Capture the cell that displays the provided text and extract its (x, y) central coordinate. 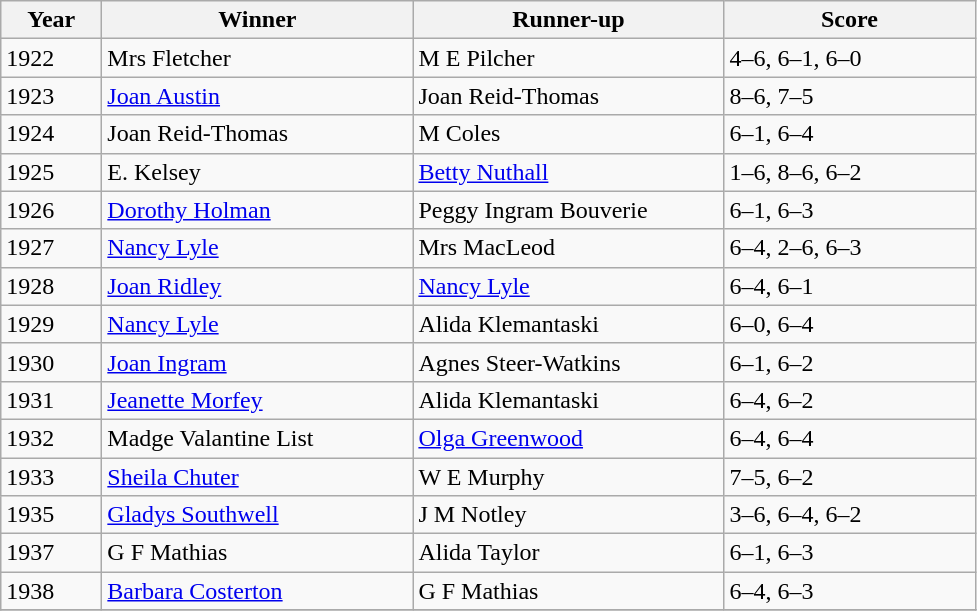
6–4, 6–4 (850, 438)
Year (52, 20)
Runner-up (568, 20)
Score (850, 20)
4–6, 6–1, 6–0 (850, 58)
6–4, 6–2 (850, 400)
1938 (52, 591)
6–0, 6–4 (850, 324)
6–4, 6–1 (850, 286)
1935 (52, 515)
Dorothy Holman (258, 210)
1926 (52, 210)
1932 (52, 438)
1–6, 8–6, 6–2 (850, 172)
1924 (52, 134)
Peggy Ingram Bouverie (568, 210)
1933 (52, 477)
1937 (52, 553)
Mrs Fletcher (258, 58)
Joan Austin (258, 96)
1931 (52, 400)
1928 (52, 286)
8–6, 7–5 (850, 96)
Betty Nuthall (568, 172)
Olga Greenwood (568, 438)
1923 (52, 96)
Jeanette Morfey (258, 400)
Gladys Southwell (258, 515)
Madge Valantine List (258, 438)
Mrs MacLeod (568, 248)
1927 (52, 248)
E. Kelsey (258, 172)
Agnes Steer-Watkins (568, 362)
Sheila Chuter (258, 477)
6–4, 2–6, 6–3 (850, 248)
Winner (258, 20)
Alida Taylor (568, 553)
M Coles (568, 134)
7–5, 6–2 (850, 477)
Joan Ingram (258, 362)
1930 (52, 362)
W E Murphy (568, 477)
3–6, 6–4, 6–2 (850, 515)
Joan Ridley (258, 286)
J M Notley (568, 515)
6–1, 6–4 (850, 134)
1925 (52, 172)
1922 (52, 58)
M E Pilcher (568, 58)
6–4, 6–3 (850, 591)
Barbara Costerton (258, 591)
1929 (52, 324)
6–1, 6–2 (850, 362)
